Extract the (X, Y) coordinate from the center of the cell holding the provided text.  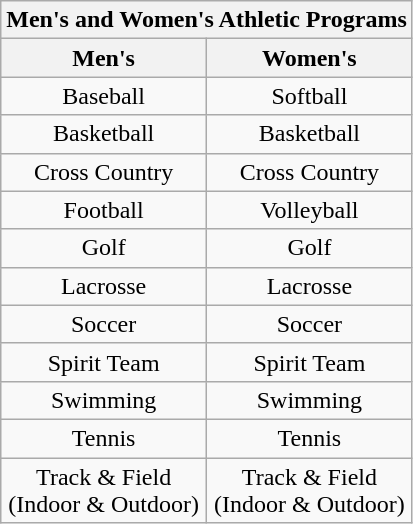
Volleyball (310, 210)
Men's (104, 58)
Baseball (104, 96)
Softball (310, 96)
Men's and Women's Athletic Programs (207, 20)
Football (104, 210)
Women's (310, 58)
